Detect which cell encompasses the target text, then output its [x, y] center coordinate. 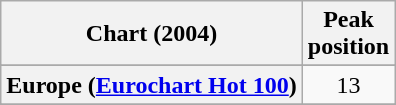
Chart (2004) [152, 34]
13 [348, 85]
Peakposition [348, 34]
Europe (Eurochart Hot 100) [152, 85]
